Pinpoint the cell where the given text exists, returning its (x, y) midpoint coordinate. 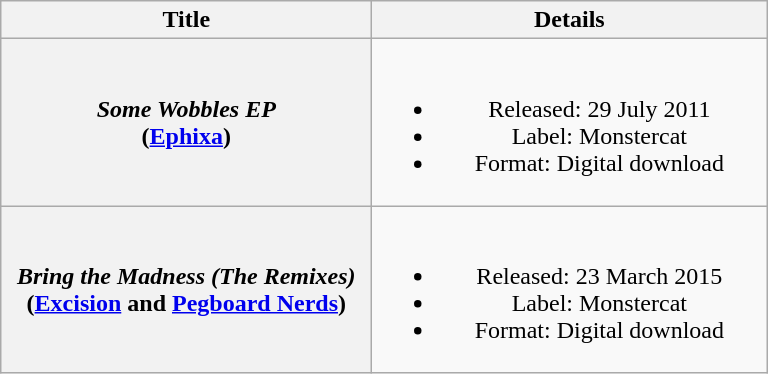
Released: 29 July 2011Label: MonstercatFormat: Digital download (570, 122)
Some Wobbles EP(Ephixa) (186, 122)
Details (570, 20)
Title (186, 20)
Bring the Madness (The Remixes)(Excision and Pegboard Nerds) (186, 290)
Released: 23 March 2015Label: MonstercatFormat: Digital download (570, 290)
